Determine the [X, Y] coordinate at the center of the cell enclosing the given text.  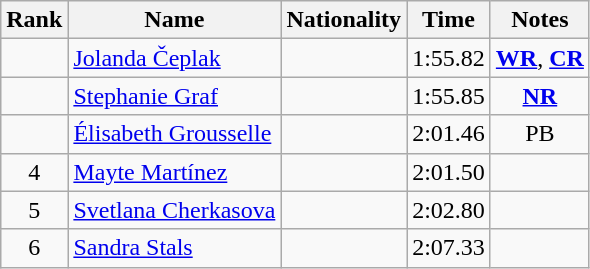
5 [34, 210]
Stephanie Graf [174, 96]
2:02.80 [449, 210]
NR [540, 96]
Time [449, 20]
Rank [34, 20]
Notes [540, 20]
1:55.82 [449, 58]
Sandra Stals [174, 248]
2:07.33 [449, 248]
1:55.85 [449, 96]
Mayte Martínez [174, 172]
Name [174, 20]
6 [34, 248]
2:01.46 [449, 134]
Élisabeth Grousselle [174, 134]
WR, CR [540, 58]
PB [540, 134]
Nationality [344, 20]
2:01.50 [449, 172]
Svetlana Cherkasova [174, 210]
4 [34, 172]
Jolanda Čeplak [174, 58]
